Detect which cell encompasses the target text, then output its (X, Y) center coordinate. 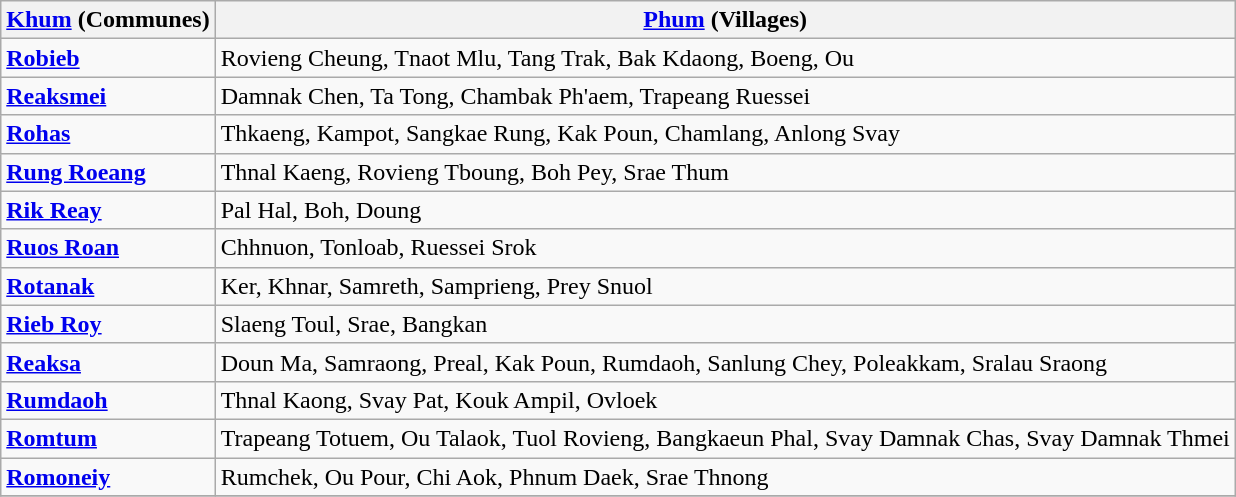
Robieb (108, 58)
Rung Roeang (108, 172)
Rovieng Cheung, Tnaot Mlu, Tang Trak, Bak Kdaong, Boeng, Ou (725, 58)
Ker, Khnar, Samreth, Samprieng, Prey Snuol (725, 286)
Rumdaoh (108, 400)
Reaksmei (108, 96)
Thnal Kaeng, Rovieng Tboung, Boh Pey, Srae Thum (725, 172)
Phum (Villages) (725, 20)
Doun Ma, Samraong, Preal, Kak Poun, Rumdaoh, Sanlung Chey, Poleakkam, Sralau Sraong (725, 362)
Damnak Chen, Ta Tong, Chambak Ph'aem, Trapeang Ruessei (725, 96)
Chhnuon, Tonloab, Ruessei Srok (725, 248)
Rumchek, Ou Pour, Chi Aok, Phnum Daek, Srae Thnong (725, 477)
Rotanak (108, 286)
Rohas (108, 134)
Thnal Kaong, Svay Pat, Kouk Ampil, Ovloek (725, 400)
Reaksa (108, 362)
Slaeng Toul, Srae, Bangkan (725, 324)
Thkaeng, Kampot, Sangkae Rung, Kak Poun, Chamlang, Anlong Svay (725, 134)
Ruos Roan (108, 248)
Rieb Roy (108, 324)
Pal Hal, Boh, Doung (725, 210)
Romoneiy (108, 477)
Romtum (108, 438)
Khum (Communes) (108, 20)
Trapeang Totuem, Ou Talaok, Tuol Rovieng, Bangkaeun Phal, Svay Damnak Chas, Svay Damnak Thmei (725, 438)
Rik Reay (108, 210)
